Detect which cell encompasses the target text, then output its (X, Y) center coordinate. 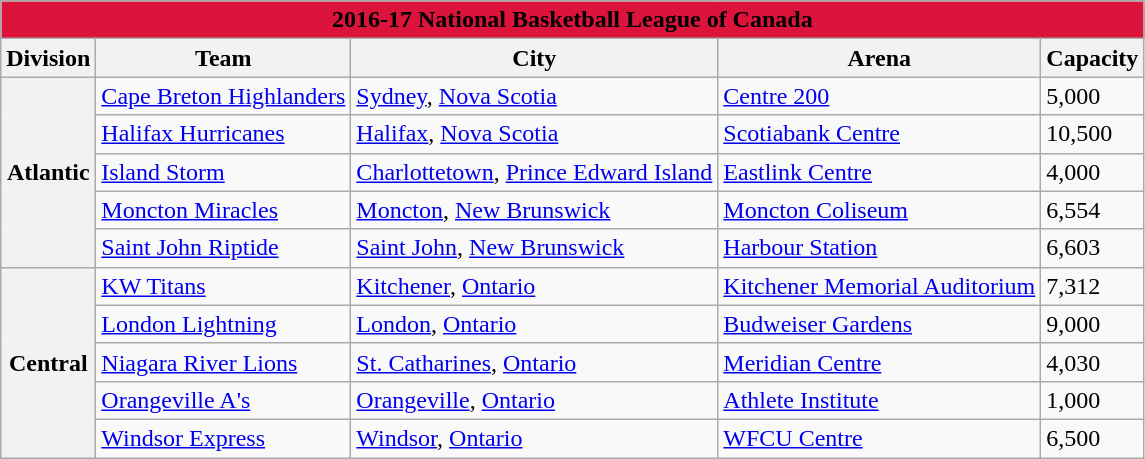
Team (224, 58)
Charlottetown, Prince Edward Island (534, 172)
Windsor Express (224, 438)
Central (48, 362)
Cape Breton Highlanders (224, 96)
Atlantic (48, 172)
Saint John Riptide (224, 248)
Windsor, Ontario (534, 438)
Orangeville A's (224, 400)
1,000 (1092, 400)
Arena (880, 58)
5,000 (1092, 96)
6,500 (1092, 438)
6,603 (1092, 248)
Moncton Miracles (224, 210)
6,554 (1092, 210)
Saint John, New Brunswick (534, 248)
Budweiser Gardens (880, 324)
Island Storm (224, 172)
Eastlink Centre (880, 172)
Sydney, Nova Scotia (534, 96)
London Lightning (224, 324)
4,030 (1092, 362)
7,312 (1092, 286)
Orangeville, Ontario (534, 400)
WFCU Centre (880, 438)
Halifax Hurricanes (224, 134)
Kitchener, Ontario (534, 286)
Moncton, New Brunswick (534, 210)
4,000 (1092, 172)
Moncton Coliseum (880, 210)
KW Titans (224, 286)
Centre 200 (880, 96)
Halifax, Nova Scotia (534, 134)
10,500 (1092, 134)
Meridian Centre (880, 362)
Capacity (1092, 58)
Niagara River Lions (224, 362)
9,000 (1092, 324)
London, Ontario (534, 324)
Harbour Station (880, 248)
City (534, 58)
Athlete Institute (880, 400)
2016-17 National Basketball League of Canada (572, 20)
Division (48, 58)
Kitchener Memorial Auditorium (880, 286)
Scotiabank Centre (880, 134)
St. Catharines, Ontario (534, 362)
